Find where the given text appears and provide that cell's center as [x, y] coordinate. 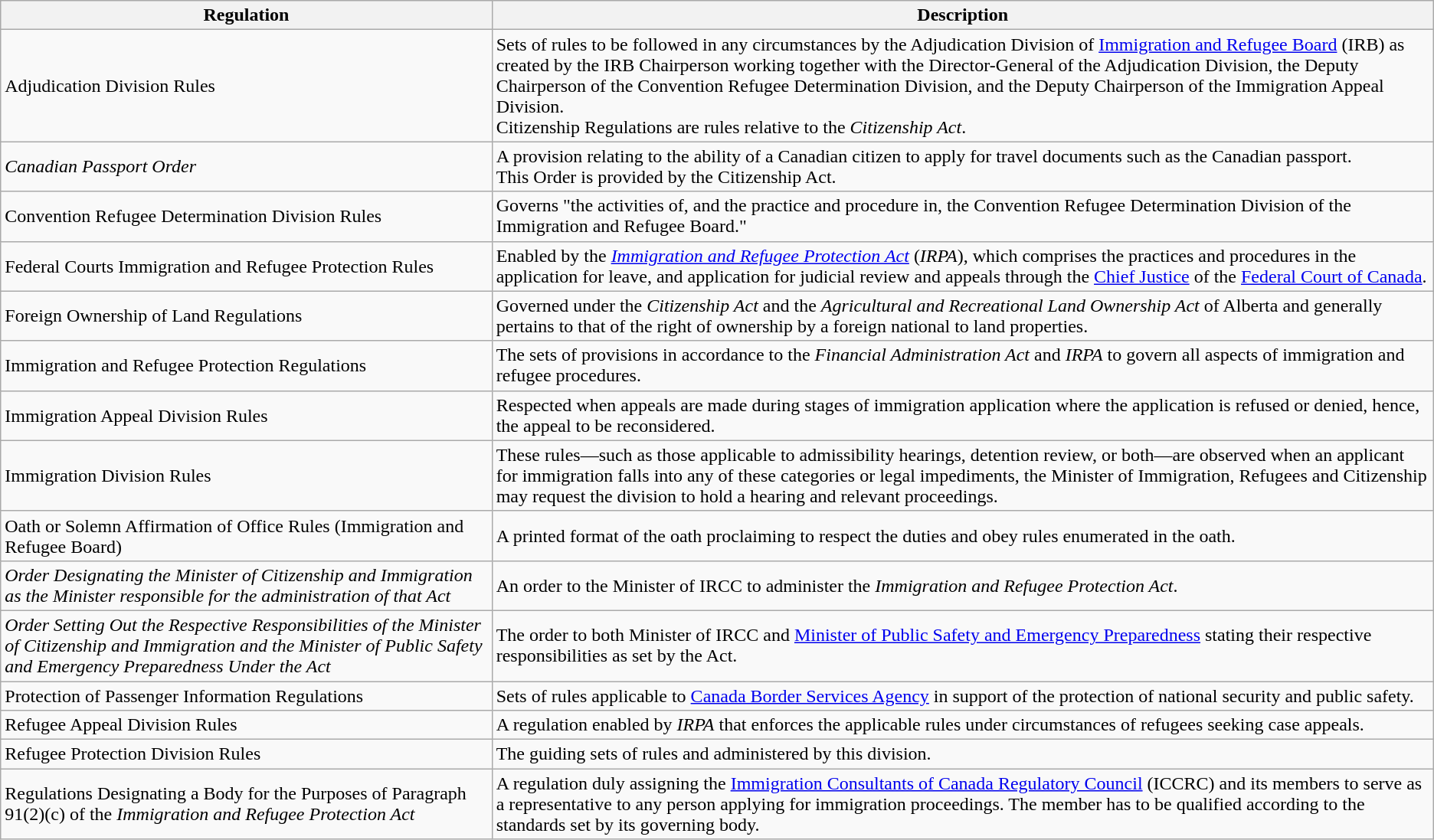
Immigration Division Rules [247, 476]
The sets of provisions in accordance to the Financial Administration Act and IRPA to govern all aspects of immigration and refugee procedures. [962, 366]
An order to the Minister of IRCC to administer the Immigration and Refugee Protection Act. [962, 585]
Immigration Appeal Division Rules [247, 415]
Canadian Passport Order [247, 167]
Regulations Designating a Body for the Purposes of Paragraph 91(2)(c) of the Immigration and Refugee Protection Act [247, 804]
Refugee Protection Division Rules [247, 754]
Order Designating the Minister of Citizenship and Immigration as the Minister responsible for the administration of that Act [247, 585]
Regulation [247, 15]
Convention Refugee Determination Division Rules [247, 216]
Oath or Solemn Affirmation of Office Rules (Immigration and Refugee Board) [247, 536]
Refugee Appeal Division Rules [247, 725]
Immigration and Refugee Protection Regulations [247, 366]
Sets of rules applicable to Canada Border Services Agency in support of the protection of national security and public safety. [962, 696]
Adjudication Division Rules [247, 86]
Description [962, 15]
Protection of Passenger Information Regulations [247, 696]
A printed format of the oath proclaiming to respect the duties and obey rules enumerated in the oath. [962, 536]
The guiding sets of rules and administered by this division. [962, 754]
Foreign Ownership of Land Regulations [247, 315]
Federal Courts Immigration and Refugee Protection Rules [247, 266]
Governs "the activities of, and the practice and procedure in, the Convention Refugee Determination Division of the Immigration and Refugee Board." [962, 216]
A regulation enabled by IRPA that enforces the applicable rules under circumstances of refugees seeking case appeals. [962, 725]
